Find where the given text appears and provide that cell's center as (X, Y) coordinate. 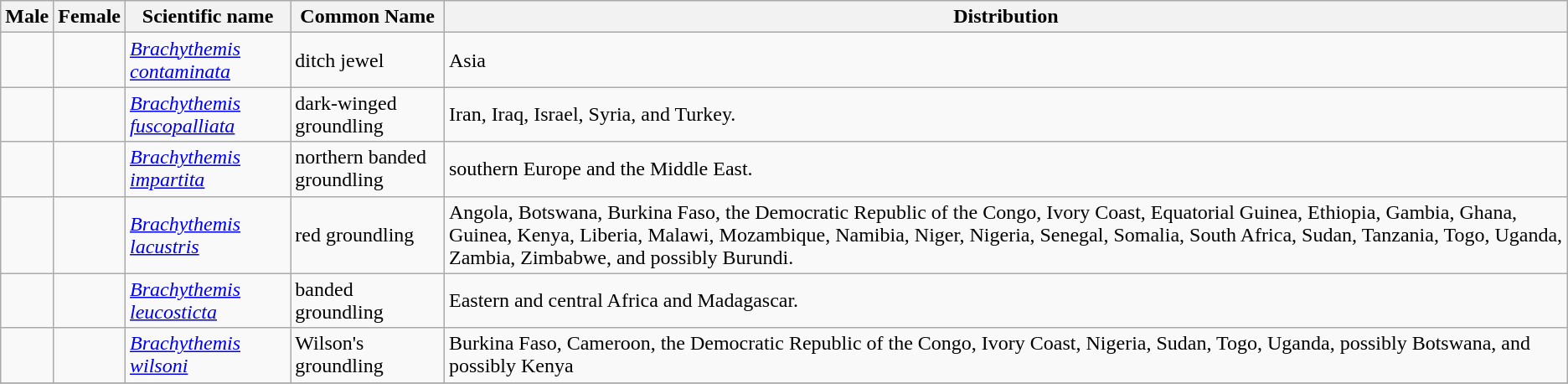
Iran, Iraq, Israel, Syria, and Turkey. (1005, 114)
northern banded groundling (368, 169)
Distribution (1005, 17)
Brachythemis impartita (208, 169)
Male (27, 17)
Asia (1005, 60)
red groundling (368, 235)
dark-winged groundling (368, 114)
Female (90, 17)
Brachythemis fuscopalliata (208, 114)
ditch jewel (368, 60)
Scientific name (208, 17)
Brachythemis wilsoni (208, 355)
Brachythemis leucosticta (208, 300)
southern Europe and the Middle East. (1005, 169)
Brachythemis lacustris (208, 235)
banded groundling (368, 300)
Brachythemis contaminata (208, 60)
Eastern and central Africa and Madagascar. (1005, 300)
Burkina Faso, Cameroon, the Democratic Republic of the Congo, Ivory Coast, Nigeria, Sudan, Togo, Uganda, possibly Botswana, and possibly Kenya (1005, 355)
Common Name (368, 17)
Wilson's groundling (368, 355)
